Return [x, y] of the center of cell containing provided text 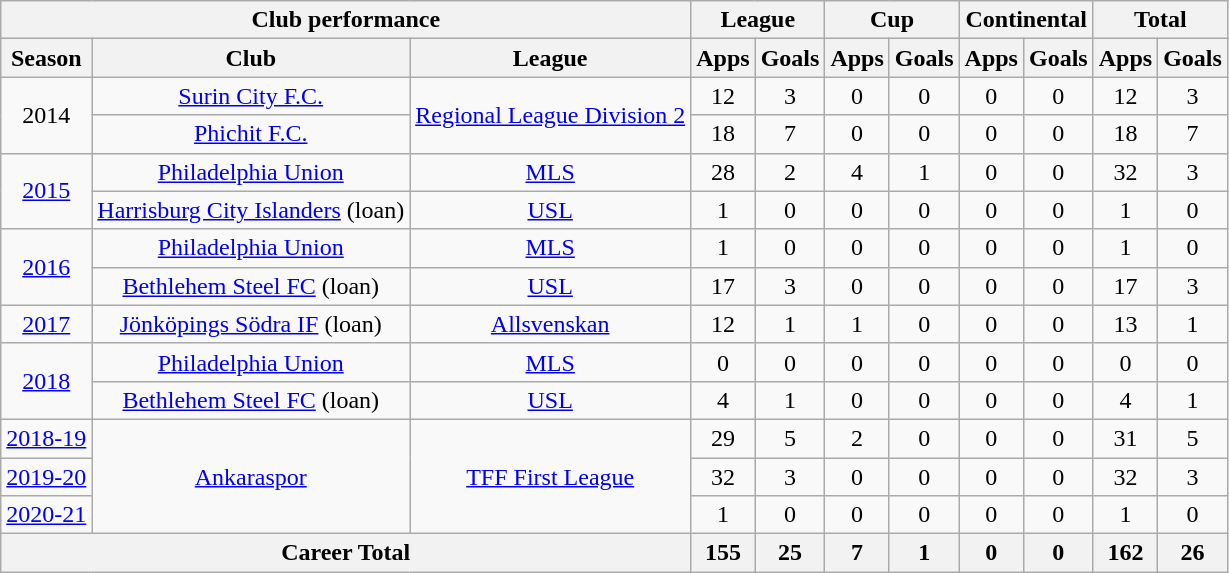
28 [723, 172]
Phichit F.C. [251, 134]
2020-21 [46, 515]
Jönköpings Södra IF (loan) [251, 324]
2014 [46, 115]
2018 [46, 381]
Season [46, 58]
29 [723, 438]
Regional League Division 2 [550, 115]
Total [1160, 20]
155 [723, 553]
26 [1193, 553]
Career Total [346, 553]
Allsvenskan [550, 324]
Continental [1026, 20]
2016 [46, 267]
Club [251, 58]
Ankaraspor [251, 476]
25 [790, 553]
Club performance [346, 20]
2015 [46, 191]
2019-20 [46, 477]
13 [1125, 324]
2017 [46, 324]
Harrisburg City Islanders (loan) [251, 210]
31 [1125, 438]
2018-19 [46, 438]
162 [1125, 553]
Surin City F.C. [251, 96]
TFF First League [550, 476]
Cup [892, 20]
